From the cell containing the given text, extract its center point as (x, y) coordinate. 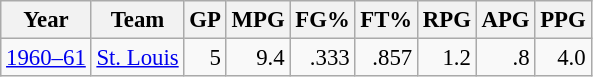
RPG (446, 20)
.857 (386, 58)
Team (138, 20)
.8 (506, 58)
FT% (386, 20)
.333 (322, 58)
GP (205, 20)
PPG (563, 20)
4.0 (563, 58)
5 (205, 58)
APG (506, 20)
FG% (322, 20)
1960–61 (46, 58)
Year (46, 20)
9.4 (258, 58)
MPG (258, 20)
1.2 (446, 58)
St. Louis (138, 58)
